From the cell containing the given text, extract its center point as (x, y) coordinate. 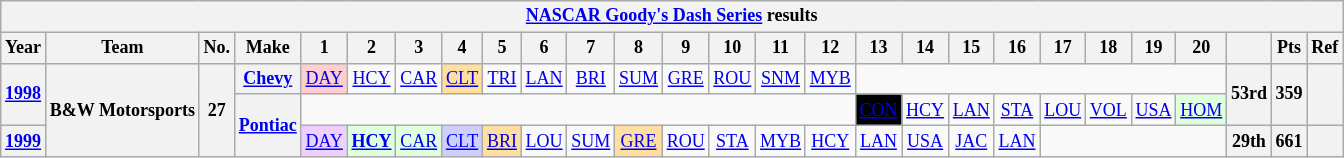
3 (419, 48)
15 (971, 48)
661 (1289, 140)
11 (781, 48)
1 (324, 48)
Make (268, 48)
12 (830, 48)
20 (1202, 48)
Pontiac (268, 125)
8 (639, 48)
359 (1289, 94)
10 (732, 48)
4 (462, 48)
SNM (781, 78)
1998 (24, 94)
13 (878, 48)
53rd (1250, 94)
9 (686, 48)
16 (1017, 48)
VOL (1108, 110)
Team (122, 48)
TRI (502, 78)
No. (216, 48)
Pts (1289, 48)
HOM (1202, 110)
29th (1250, 140)
JAC (971, 140)
NASCAR Goody's Dash Series results (672, 16)
Ref (1325, 48)
Year (24, 48)
27 (216, 110)
2 (372, 48)
CON (878, 110)
18 (1108, 48)
5 (502, 48)
19 (1154, 48)
17 (1063, 48)
1999 (24, 140)
7 (591, 48)
14 (926, 48)
Chevy (268, 78)
B&W Motorsports (122, 110)
6 (544, 48)
